From the cell containing the given text, extract its center point as [x, y] coordinate. 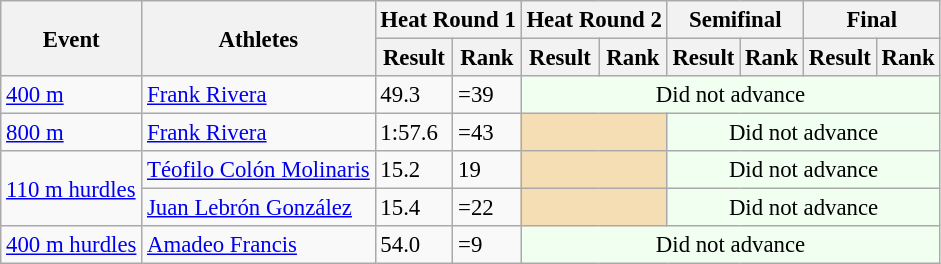
54.0 [414, 245]
=39 [487, 95]
Event [72, 38]
400 m [72, 95]
49.3 [414, 95]
Semifinal [735, 20]
800 m [72, 133]
15.4 [414, 208]
19 [487, 170]
=43 [487, 133]
Juan Lebrón González [258, 208]
=22 [487, 208]
1:57.6 [414, 133]
15.2 [414, 170]
Final [872, 20]
Athletes [258, 38]
400 m hurdles [72, 245]
=9 [487, 245]
Téofilo Colón Molinaris [258, 170]
Heat Round 2 [594, 20]
110 m hurdles [72, 188]
Heat Round 1 [448, 20]
Amadeo Francis [258, 245]
